Detect which cell encompasses the target text, then output its [X, Y] center coordinate. 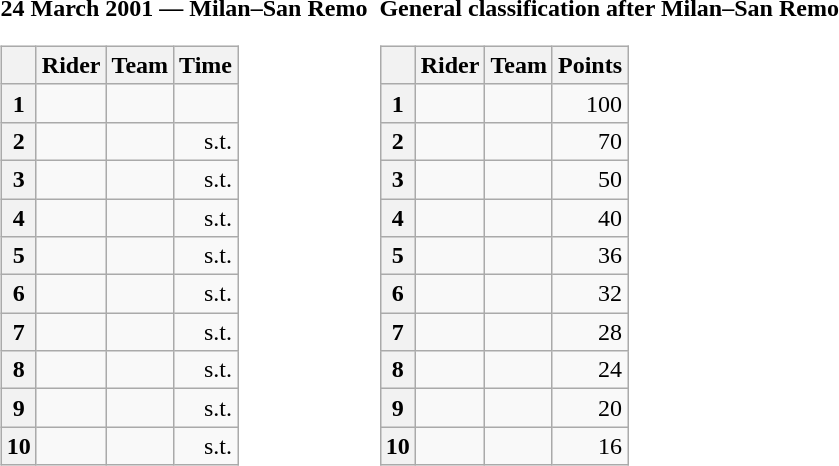
Time [206, 65]
16 [590, 446]
24 [590, 370]
100 [590, 103]
28 [590, 332]
40 [590, 217]
20 [590, 408]
36 [590, 256]
32 [590, 294]
50 [590, 179]
70 [590, 141]
Points [590, 65]
